For the text-containing cell, return its midpoint in (x, y) coordinate format. 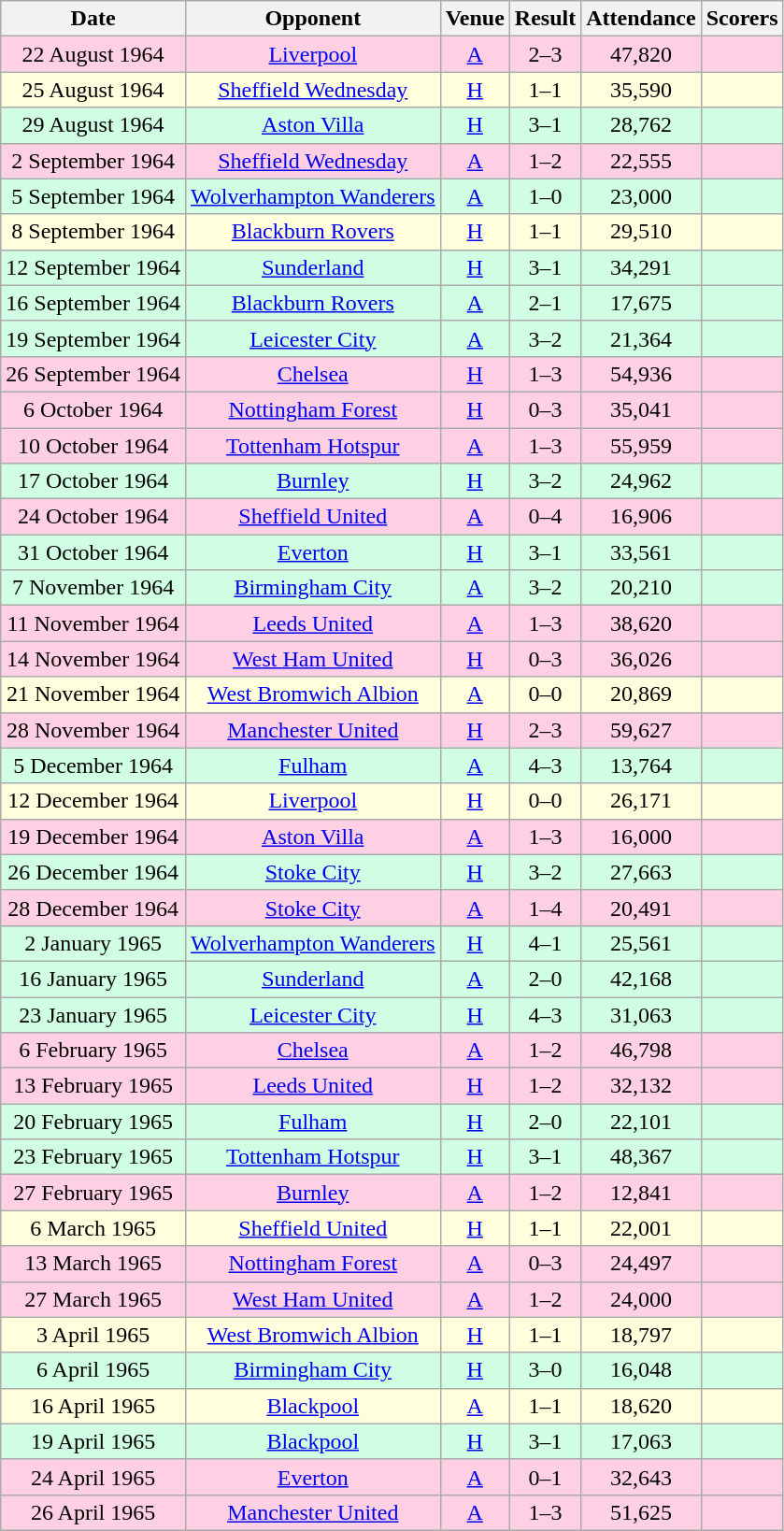
31 October 1964 (93, 552)
22,001 (641, 1228)
32,643 (641, 1477)
34,291 (641, 267)
22,555 (641, 161)
17 October 1964 (93, 481)
12 December 1964 (93, 801)
51,625 (641, 1512)
35,041 (641, 409)
Result (545, 19)
26 September 1964 (93, 374)
48,367 (641, 1157)
22 August 1964 (93, 54)
22,101 (641, 1122)
Date (93, 19)
6 March 1965 (93, 1228)
26 April 1965 (93, 1512)
55,959 (641, 446)
47,820 (641, 54)
35,590 (641, 90)
21 November 1964 (93, 694)
10 October 1964 (93, 446)
16,906 (641, 517)
27 February 1965 (93, 1193)
13 February 1965 (93, 1086)
19 April 1965 (93, 1441)
21,364 (641, 338)
59,627 (641, 730)
20,491 (641, 908)
19 September 1964 (93, 338)
38,620 (641, 623)
3 April 1965 (93, 1335)
17,063 (641, 1441)
27,663 (641, 872)
Opponent (312, 19)
42,168 (641, 979)
46,798 (641, 1051)
3–0 (545, 1370)
16 September 1964 (93, 303)
0–4 (545, 517)
27 March 1965 (93, 1299)
5 September 1964 (93, 196)
23 February 1965 (93, 1157)
24 April 1965 (93, 1477)
17,675 (641, 303)
2 January 1965 (93, 943)
13 March 1965 (93, 1264)
16,048 (641, 1370)
5 December 1964 (93, 765)
1–0 (545, 196)
23 January 1965 (93, 1014)
1–4 (545, 908)
24,000 (641, 1299)
14 November 1964 (93, 659)
Venue (475, 19)
12 September 1964 (93, 267)
28 December 1964 (93, 908)
31,063 (641, 1014)
18,797 (641, 1335)
32,132 (641, 1086)
0–1 (545, 1477)
24,962 (641, 481)
6 April 1965 (93, 1370)
25,561 (641, 943)
16,000 (641, 837)
24,497 (641, 1264)
7 November 1964 (93, 588)
29,510 (641, 232)
4–1 (545, 943)
16 April 1965 (93, 1406)
20,210 (641, 588)
36,026 (641, 659)
11 November 1964 (93, 623)
28,762 (641, 125)
Scorers (742, 19)
26,171 (641, 801)
20 February 1965 (93, 1122)
2–1 (545, 303)
28 November 1964 (93, 730)
23,000 (641, 196)
33,561 (641, 552)
6 October 1964 (93, 409)
20,869 (641, 694)
Attendance (641, 19)
29 August 1964 (93, 125)
19 December 1964 (93, 837)
26 December 1964 (93, 872)
24 October 1964 (93, 517)
16 January 1965 (93, 979)
12,841 (641, 1193)
18,620 (641, 1406)
13,764 (641, 765)
2 September 1964 (93, 161)
25 August 1964 (93, 90)
8 September 1964 (93, 232)
54,936 (641, 374)
6 February 1965 (93, 1051)
